Extract the (X, Y) coordinate from the center of the cell holding the provided text.  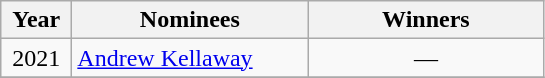
— (426, 58)
Winners (426, 20)
Andrew Kellaway (190, 58)
2021 (36, 58)
Year (36, 20)
Nominees (190, 20)
